Search for the cell housing the specified text and yield its (x, y) center coordinate. 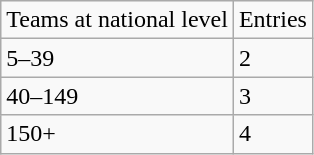
150+ (118, 134)
5–39 (118, 58)
Teams at national level (118, 20)
3 (272, 96)
2 (272, 58)
Entries (272, 20)
40–149 (118, 96)
4 (272, 134)
